From the cell containing the given text, extract its center point as (x, y) coordinate. 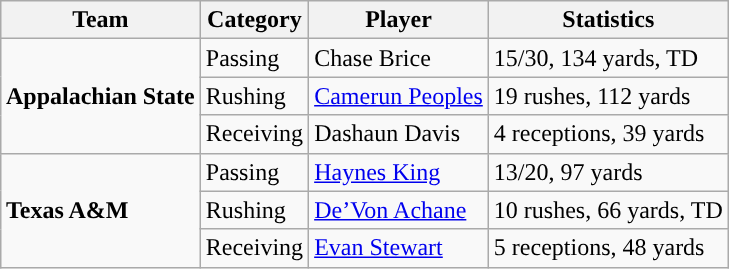
5 receptions, 48 yards (608, 248)
Chase Brice (399, 58)
Dashaun Davis (399, 134)
10 rushes, 66 yards, TD (608, 210)
Statistics (608, 20)
Category (254, 20)
Appalachian State (100, 96)
19 rushes, 112 yards (608, 96)
Evan Stewart (399, 248)
Haynes King (399, 172)
4 receptions, 39 yards (608, 134)
Texas A&M (100, 210)
Camerun Peoples (399, 96)
De’Von Achane (399, 210)
Player (399, 20)
15/30, 134 yards, TD (608, 58)
Team (100, 20)
13/20, 97 yards (608, 172)
